Pinpoint the cell where the given text exists, returning its [x, y] midpoint coordinate. 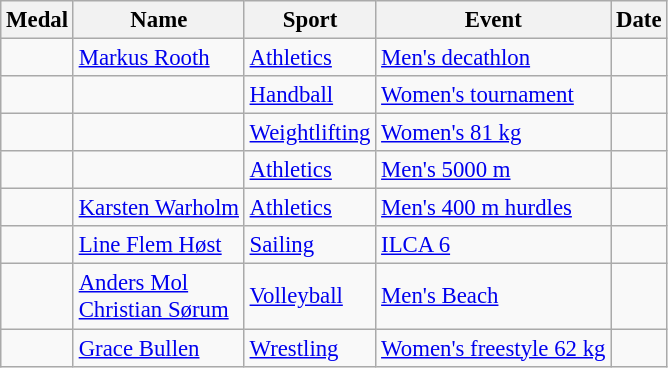
Line Flem Høst [158, 245]
Women's 81 kg [494, 133]
Women's freestyle 62 kg [494, 348]
Name [158, 20]
Men's Beach [494, 296]
Wrestling [310, 348]
Medal [38, 20]
Markus Rooth [158, 58]
Volleyball [310, 296]
Date [639, 20]
Anders MolChristian Sørum [158, 296]
Men's decathlon [494, 58]
Sailing [310, 245]
Handball [310, 95]
Women's tournament [494, 95]
Men's 5000 m [494, 170]
Event [494, 20]
Men's 400 m hurdles [494, 208]
Grace Bullen [158, 348]
Karsten Warholm [158, 208]
Weightlifting [310, 133]
Sport [310, 20]
ILCA 6 [494, 245]
